Scan for the cell matching the given text and deliver its (X, Y) coordinate at center. 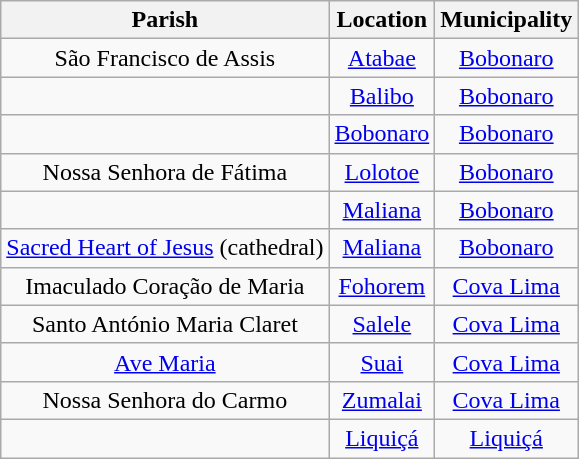
Balibo (382, 96)
Nossa Senhora do Carmo (165, 400)
Zumalai (382, 400)
Ave Maria (165, 362)
Imaculado Coração de Maria (165, 286)
Suai (382, 362)
Atabae (382, 58)
São Francisco de Assis (165, 58)
Sacred Heart of Jesus (cathedral) (165, 248)
Santo António Maria Claret (165, 324)
Nossa Senhora de Fátima (165, 172)
Location (382, 20)
Salele (382, 324)
Fohorem (382, 286)
Parish (165, 20)
Lolotoe (382, 172)
Municipality (506, 20)
